Locate the cell with the specified text and output its (X, Y) center coordinate. 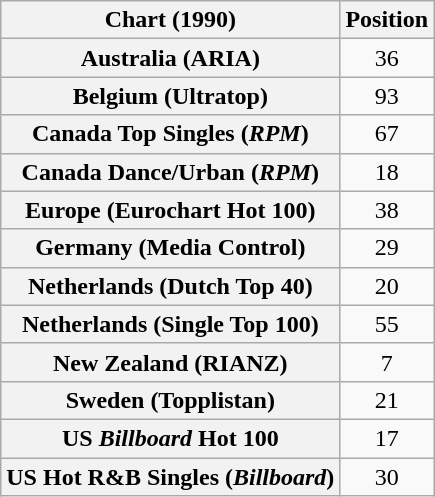
Canada Top Singles (RPM) (170, 134)
US Billboard Hot 100 (170, 438)
38 (387, 210)
Chart (1990) (170, 20)
Netherlands (Dutch Top 40) (170, 286)
Europe (Eurochart Hot 100) (170, 210)
Belgium (Ultratop) (170, 96)
Sweden (Topplistan) (170, 400)
93 (387, 96)
20 (387, 286)
7 (387, 362)
67 (387, 134)
29 (387, 248)
30 (387, 477)
36 (387, 58)
55 (387, 324)
Canada Dance/Urban (RPM) (170, 172)
Position (387, 20)
Australia (ARIA) (170, 58)
US Hot R&B Singles (Billboard) (170, 477)
21 (387, 400)
17 (387, 438)
New Zealand (RIANZ) (170, 362)
18 (387, 172)
Netherlands (Single Top 100) (170, 324)
Germany (Media Control) (170, 248)
